Capture the cell that displays the provided text and extract its [X, Y] central coordinate. 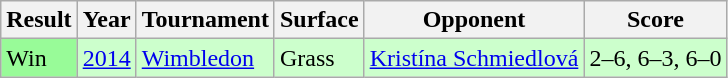
2–6, 6–3, 6–0 [656, 58]
Tournament [205, 20]
Year [106, 20]
2014 [106, 58]
Wimbledon [205, 58]
Kristína Schmiedlová [474, 58]
Grass [319, 58]
Opponent [474, 20]
Score [656, 20]
Result [39, 20]
Surface [319, 20]
Win [39, 58]
